Find where the given text appears and provide that cell's center as (X, Y) coordinate. 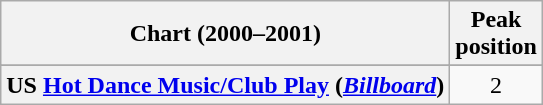
US Hot Dance Music/Club Play (Billboard) (226, 85)
Peakposition (496, 34)
Chart (2000–2001) (226, 34)
2 (496, 85)
